Return the (X, Y) coordinate for the center point of the cell that contains the specified text.  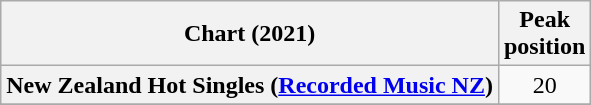
20 (544, 85)
Peak position (544, 34)
Chart (2021) (250, 34)
New Zealand Hot Singles (Recorded Music NZ) (250, 85)
